Capture the cell that displays the provided text and extract its [X, Y] central coordinate. 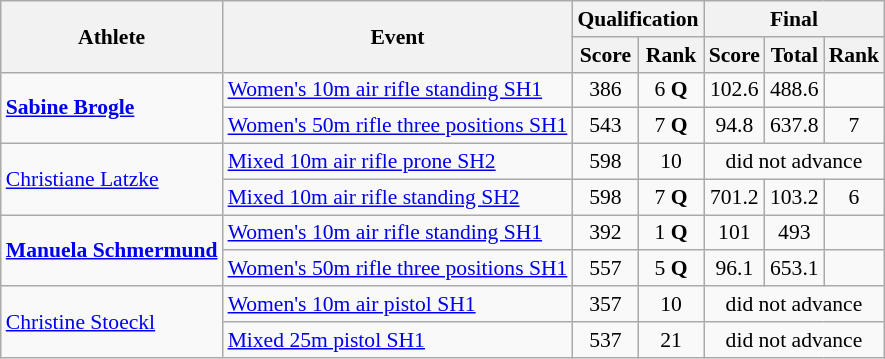
103.2 [794, 197]
94.8 [734, 126]
Christine Stoeckl [112, 322]
Mixed 10m air rifle standing SH2 [398, 197]
5 Q [670, 269]
386 [605, 90]
653.1 [794, 269]
96.1 [734, 269]
Women's 10m air pistol SH1 [398, 304]
357 [605, 304]
Manuela Schmermund [112, 250]
21 [670, 340]
537 [605, 340]
Mixed 25m pistol SH1 [398, 340]
1 Q [670, 233]
488.6 [794, 90]
392 [605, 233]
Total [794, 55]
Mixed 10m air rifle prone SH2 [398, 162]
6 [854, 197]
701.2 [734, 197]
6 Q [670, 90]
Qualification [638, 19]
Christiane Latzke [112, 180]
7 [854, 126]
Event [398, 36]
493 [794, 233]
637.8 [794, 126]
102.6 [734, 90]
Final [794, 19]
557 [605, 269]
101 [734, 233]
Athlete [112, 36]
543 [605, 126]
Sabine Brogle [112, 108]
